Detect which cell encompasses the target text, then output its (X, Y) center coordinate. 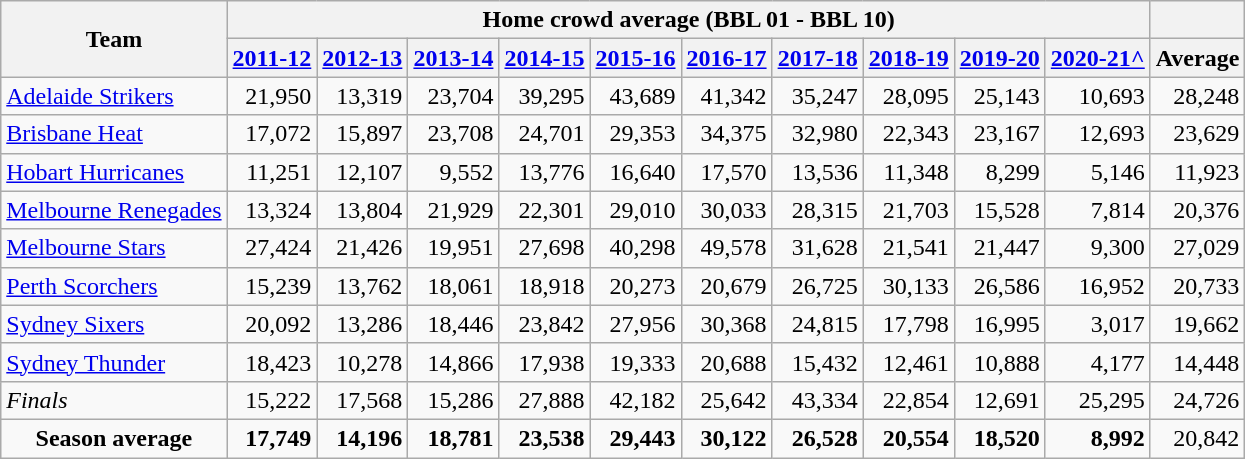
14,196 (362, 438)
30,368 (726, 324)
32,980 (818, 134)
15,222 (272, 400)
23,704 (454, 96)
17,568 (362, 400)
9,552 (454, 172)
21,929 (454, 210)
25,642 (726, 400)
13,762 (362, 286)
29,353 (636, 134)
5,146 (1098, 172)
24,815 (818, 324)
26,725 (818, 286)
21,950 (272, 96)
28,248 (1198, 96)
9,300 (1098, 248)
18,781 (454, 438)
28,315 (818, 210)
Brisbane Heat (114, 134)
30,033 (726, 210)
20,554 (908, 438)
18,061 (454, 286)
20,733 (1198, 286)
23,167 (1000, 134)
15,432 (818, 362)
17,749 (272, 438)
29,443 (636, 438)
Melbourne Renegades (114, 210)
20,376 (1198, 210)
Sydney Thunder (114, 362)
15,528 (1000, 210)
Average (1198, 58)
13,319 (362, 96)
16,952 (1098, 286)
27,698 (544, 248)
Adelaide Strikers (114, 96)
10,278 (362, 362)
27,956 (636, 324)
11,348 (908, 172)
2020-21^ (1098, 58)
8,992 (1098, 438)
Sydney Sixers (114, 324)
39,295 (544, 96)
27,424 (272, 248)
2014-15 (544, 58)
20,273 (636, 286)
3,017 (1098, 324)
10,888 (1000, 362)
Finals (114, 400)
43,689 (636, 96)
43,334 (818, 400)
18,520 (1000, 438)
14,866 (454, 362)
26,586 (1000, 286)
12,461 (908, 362)
25,143 (1000, 96)
13,776 (544, 172)
19,662 (1198, 324)
30,122 (726, 438)
14,448 (1198, 362)
Hobart Hurricanes (114, 172)
35,247 (818, 96)
20,688 (726, 362)
31,628 (818, 248)
30,133 (908, 286)
23,708 (454, 134)
17,570 (726, 172)
21,447 (1000, 248)
15,897 (362, 134)
23,842 (544, 324)
22,343 (908, 134)
41,342 (726, 96)
29,010 (636, 210)
27,029 (1198, 248)
21,426 (362, 248)
21,541 (908, 248)
19,333 (636, 362)
7,814 (1098, 210)
27,888 (544, 400)
8,299 (1000, 172)
Home crowd average (BBL 01 - BBL 10) (688, 20)
11,251 (272, 172)
4,177 (1098, 362)
2011-12 (272, 58)
24,701 (544, 134)
19,951 (454, 248)
24,726 (1198, 400)
26,528 (818, 438)
20,679 (726, 286)
17,798 (908, 324)
Season average (114, 438)
2013-14 (454, 58)
18,423 (272, 362)
16,995 (1000, 324)
Perth Scorchers (114, 286)
21,703 (908, 210)
23,538 (544, 438)
15,239 (272, 286)
2015-16 (636, 58)
20,092 (272, 324)
23,629 (1198, 134)
17,072 (272, 134)
18,446 (454, 324)
17,938 (544, 362)
12,107 (362, 172)
12,691 (1000, 400)
2017-18 (818, 58)
11,923 (1198, 172)
2019-20 (1000, 58)
34,375 (726, 134)
13,324 (272, 210)
10,693 (1098, 96)
15,286 (454, 400)
42,182 (636, 400)
28,095 (908, 96)
12,693 (1098, 134)
13,286 (362, 324)
16,640 (636, 172)
22,301 (544, 210)
25,295 (1098, 400)
20,842 (1198, 438)
18,918 (544, 286)
40,298 (636, 248)
2016-17 (726, 58)
49,578 (726, 248)
Team (114, 39)
22,854 (908, 400)
13,536 (818, 172)
2012-13 (362, 58)
13,804 (362, 210)
Melbourne Stars (114, 248)
2018-19 (908, 58)
